For the text-containing cell, return its midpoint in [X, Y] coordinate format. 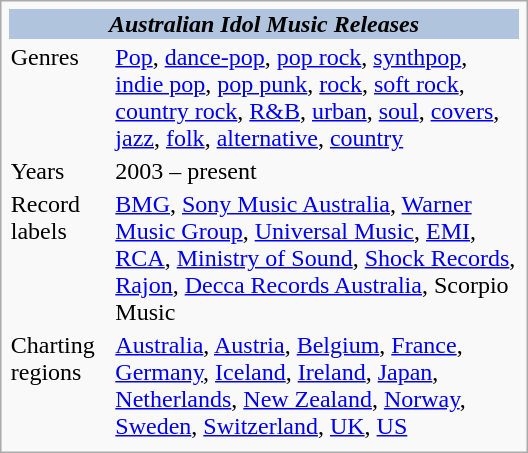
Australia, Austria, Belgium, France, Germany, Iceland, Ireland, Japan, Netherlands, New Zealand, Norway, Sweden, Switzerland, UK, US [316, 386]
Australian Idol Music Releases [264, 24]
2003 – present [316, 171]
Pop, dance-pop, pop rock, synthpop, indie pop, pop punk, rock, soft rock, country rock, R&B, urban, soul, covers, jazz, folk, alternative, country [316, 98]
Years [60, 171]
Genres [60, 98]
Charting regions [60, 386]
Record labels [60, 258]
